From the cell containing the given text, extract its center point as (X, Y) coordinate. 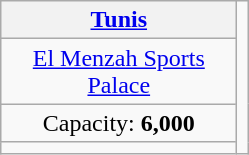
Tunis (119, 20)
Capacity: 6,000 (119, 123)
El Menzah Sports Palace (119, 72)
